Capture the cell that displays the provided text and extract its (x, y) central coordinate. 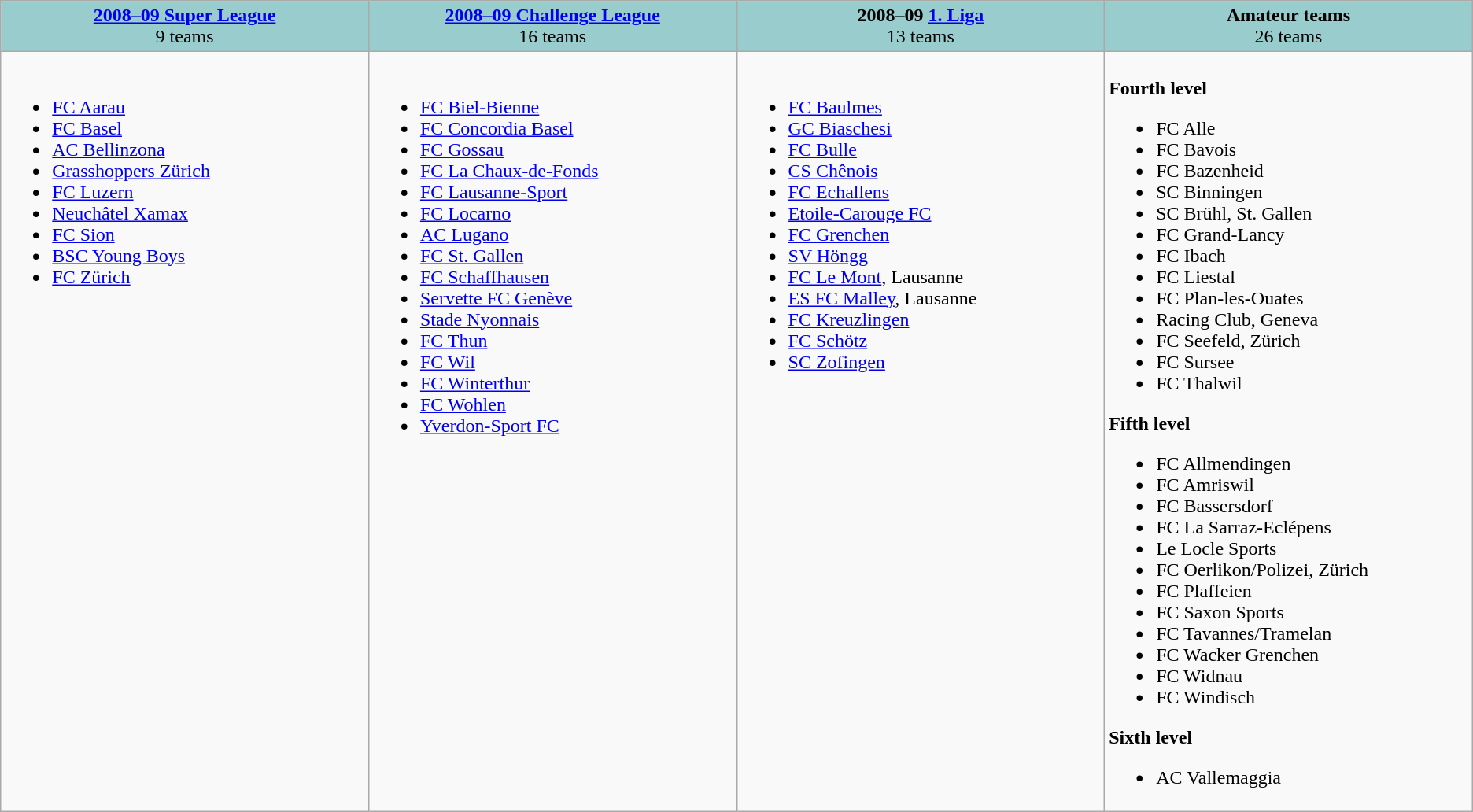
Amateur teams26 teams (1289, 27)
2008–09 Super League9 teams (185, 27)
2008–09 Challenge League16 teams (552, 27)
FC AarauFC BaselAC BellinzonaGrasshoppers ZürichFC LuzernNeuchâtel XamaxFC SionBSC Young BoysFC Zürich (185, 431)
2008–09 1. Liga13 teams (921, 27)
